Locate the cell with the specified text and output its [x, y] center coordinate. 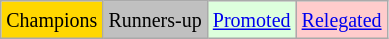
Relegated [342, 20]
Runners-up [155, 20]
Promoted [252, 20]
Champions [52, 20]
